Provide the [X, Y] coordinate of the cell's center where the given text is located.  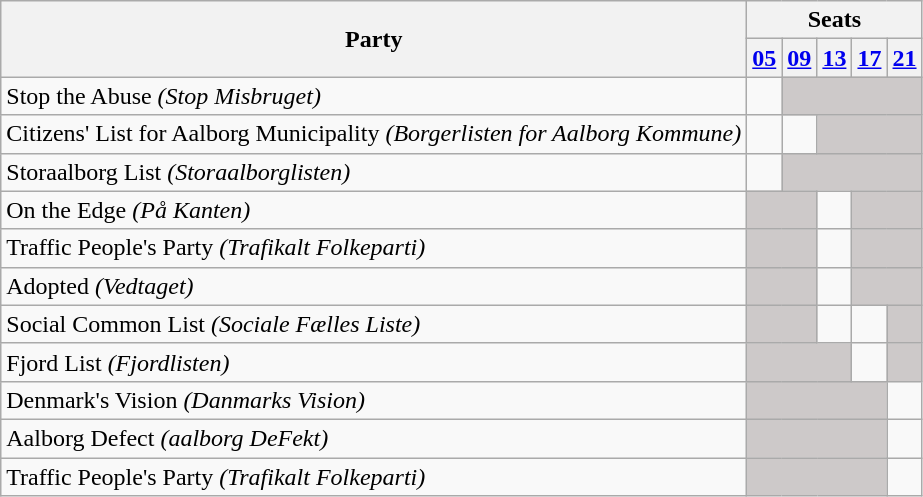
Aalborg Defect (aalborg DeFekt) [374, 438]
Seats [834, 20]
17 [870, 58]
Stop the Abuse (Stop Misbruget) [374, 96]
21 [904, 58]
05 [764, 58]
Fjord List (Fjordlisten) [374, 362]
Party [374, 39]
Denmark's Vision (Danmarks Vision) [374, 400]
Social Common List (Sociale Fælles Liste) [374, 324]
09 [800, 58]
13 [834, 58]
Adopted (Vedtaget) [374, 286]
Storaalborg List (Storaalborglisten) [374, 172]
Citizens' List for Aalborg Municipality (Borgerlisten for Aalborg Kommune) [374, 134]
On the Edge (På Kanten) [374, 210]
